Output the (x, y) coordinate of the center of the cell containing the given text.  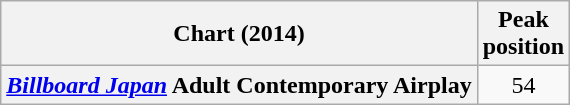
Peakposition (523, 34)
Chart (2014) (239, 34)
54 (523, 85)
Billboard Japan Adult Contemporary Airplay (239, 85)
